Output the (x, y) coordinate of the center of the cell containing the given text.  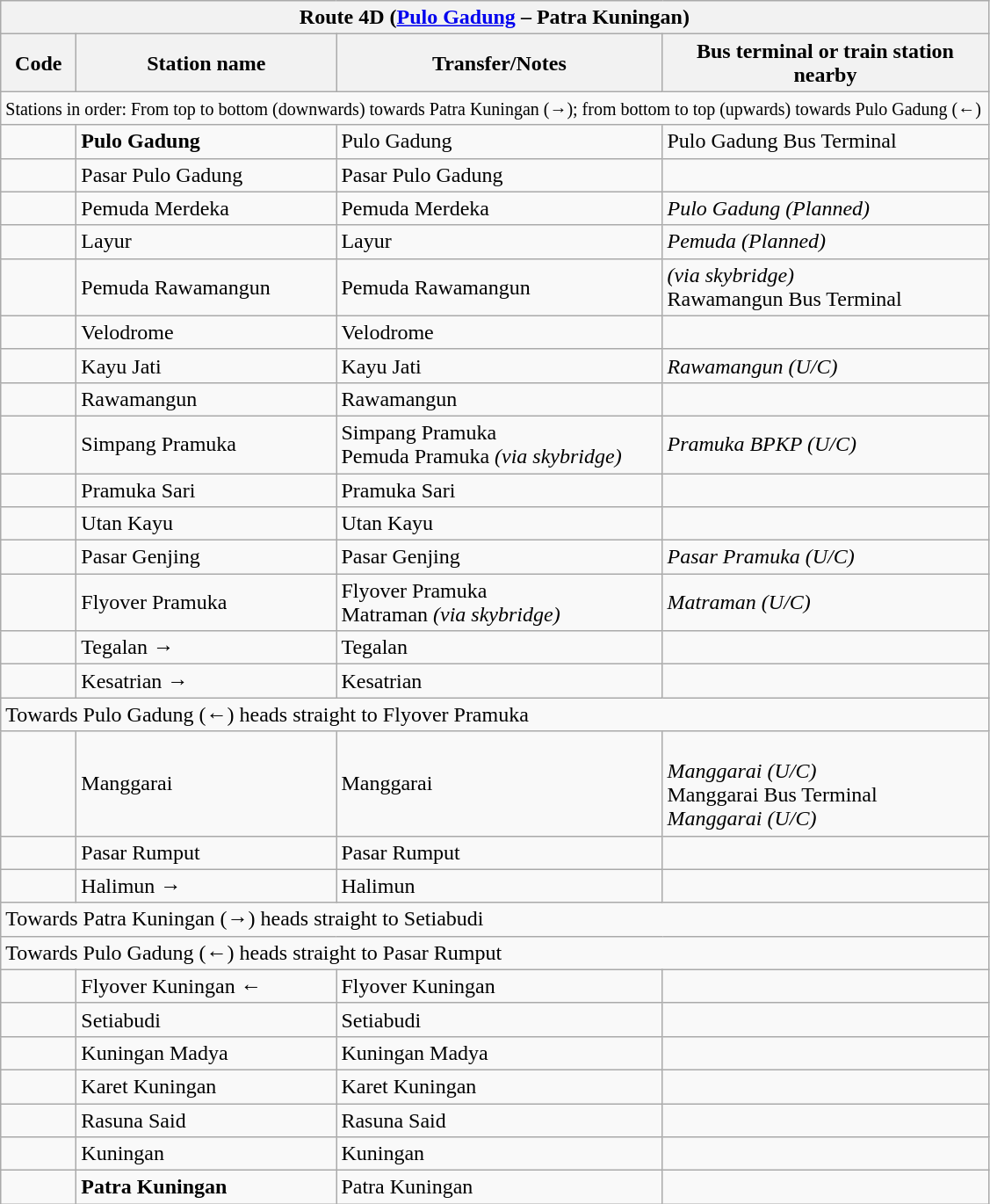
Pramuka BPKP (U/C) (826, 445)
Towards Pulo Gadung (←) heads straight to Flyover Pramuka (495, 714)
Matraman (U/C) (826, 603)
Transfer/Notes (499, 63)
Flyover Pramuka Matraman (via skybridge) (499, 603)
Stations in order: From top to bottom (downwards) towards Patra Kuningan (→); from bottom to top (upwards) towards Pulo Gadung (←) (495, 108)
Rawamangun (U/C) (826, 366)
Route 4D (Pulo Gadung – Patra Kuningan) (495, 18)
Simpang Pramuka Pemuda Pramuka (via skybridge) (499, 445)
Towards Pulo Gadung (←) heads straight to Pasar Rumput (495, 953)
Pasar Pramuka (U/C) (826, 557)
Pulo Gadung Bus Terminal (826, 141)
Halimun (499, 886)
Simpang Pramuka (206, 445)
Station name (206, 63)
Tegalan → (206, 648)
Flyover Kuningan ← (206, 986)
Tegalan (499, 648)
Pulo Gadung (Planned) (826, 208)
Manggarai (U/C) Manggarai Bus Terminal Manggarai (U/C) (826, 784)
Pemuda (Planned) (826, 242)
Halimun → (206, 886)
Flyover Pramuka (206, 603)
Code (39, 63)
Flyover Kuningan (499, 986)
(via skybridge) Rawamangun Bus Terminal (826, 286)
Kesatrian (499, 681)
Towards Patra Kuningan (→) heads straight to Setiabudi (495, 919)
Bus terminal or train station nearby (826, 63)
Kesatrian → (206, 681)
